Scan for the cell matching the given text and deliver its [X, Y] coordinate at center. 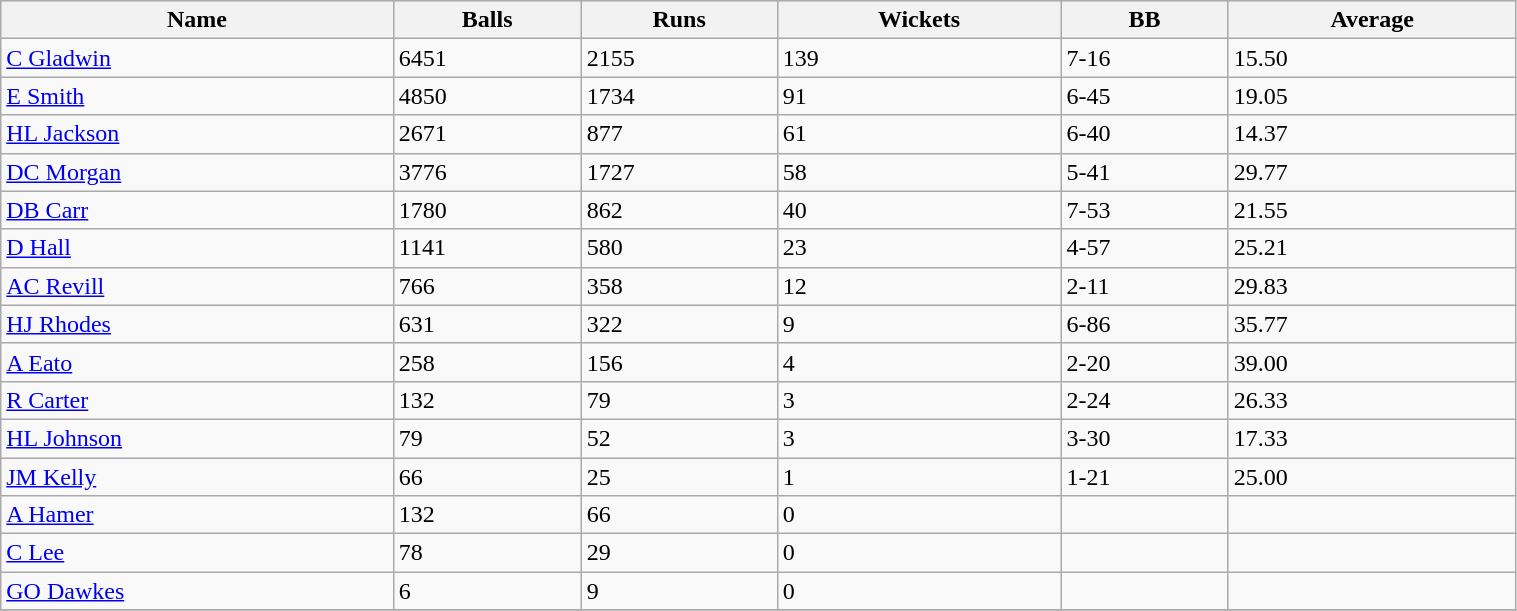
Average [1372, 20]
358 [679, 286]
DC Morgan [198, 172]
40 [919, 210]
HJ Rhodes [198, 324]
Balls [487, 20]
1 [919, 477]
4 [919, 362]
61 [919, 134]
25.21 [1372, 248]
HL Johnson [198, 438]
BB [1144, 20]
6-86 [1144, 324]
631 [487, 324]
1727 [679, 172]
19.05 [1372, 96]
35.77 [1372, 324]
6-40 [1144, 134]
766 [487, 286]
862 [679, 210]
29.83 [1372, 286]
6-45 [1144, 96]
1141 [487, 248]
78 [487, 553]
2671 [487, 134]
877 [679, 134]
12 [919, 286]
25 [679, 477]
Runs [679, 20]
39.00 [1372, 362]
21.55 [1372, 210]
26.33 [1372, 400]
29.77 [1372, 172]
HL Jackson [198, 134]
4850 [487, 96]
A Eato [198, 362]
29 [679, 553]
23 [919, 248]
2155 [679, 58]
1780 [487, 210]
1734 [679, 96]
91 [919, 96]
Wickets [919, 20]
3-30 [1144, 438]
2-24 [1144, 400]
A Hamer [198, 515]
JM Kelly [198, 477]
258 [487, 362]
139 [919, 58]
156 [679, 362]
4-57 [1144, 248]
DB Carr [198, 210]
AC Revill [198, 286]
17.33 [1372, 438]
14.37 [1372, 134]
580 [679, 248]
25.00 [1372, 477]
D Hall [198, 248]
5-41 [1144, 172]
6451 [487, 58]
3776 [487, 172]
C Gladwin [198, 58]
Name [198, 20]
7-16 [1144, 58]
GO Dawkes [198, 591]
6 [487, 591]
7-53 [1144, 210]
2-20 [1144, 362]
C Lee [198, 553]
58 [919, 172]
2-11 [1144, 286]
E Smith [198, 96]
15.50 [1372, 58]
52 [679, 438]
1-21 [1144, 477]
R Carter [198, 400]
322 [679, 324]
